Determine the [x, y] coordinate at the center of the cell enclosing the given text.  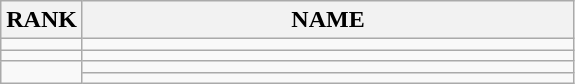
RANK [42, 20]
NAME [328, 20]
